From the cell containing the given text, extract its center point as (x, y) coordinate. 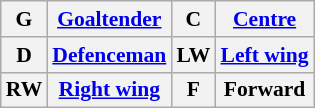
F (193, 90)
Centre (264, 19)
Defenceman (109, 55)
Right wing (109, 90)
D (24, 55)
Goaltender (109, 19)
C (193, 19)
RW (24, 90)
G (24, 19)
LW (193, 55)
Forward (264, 90)
Left wing (264, 55)
